Scan for the cell matching the given text and deliver its (X, Y) coordinate at center. 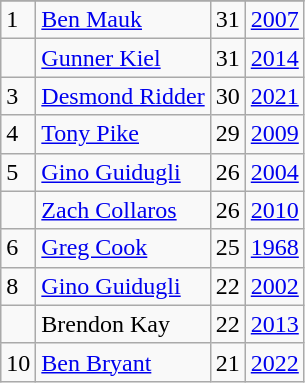
6 (18, 248)
25 (228, 248)
2014 (274, 58)
2002 (274, 286)
2010 (274, 210)
30 (228, 96)
Ben Mauk (123, 20)
Desmond Ridder (123, 96)
Ben Bryant (123, 362)
1968 (274, 248)
29 (228, 134)
4 (18, 134)
Greg Cook (123, 248)
10 (18, 362)
3 (18, 96)
2021 (274, 96)
2009 (274, 134)
21 (228, 362)
2022 (274, 362)
Brendon Kay (123, 324)
8 (18, 286)
2013 (274, 324)
1 (18, 20)
2004 (274, 172)
Gunner Kiel (123, 58)
2007 (274, 20)
Zach Collaros (123, 210)
5 (18, 172)
Tony Pike (123, 134)
